Extract the (X, Y) coordinate from the center of the cell holding the provided text.  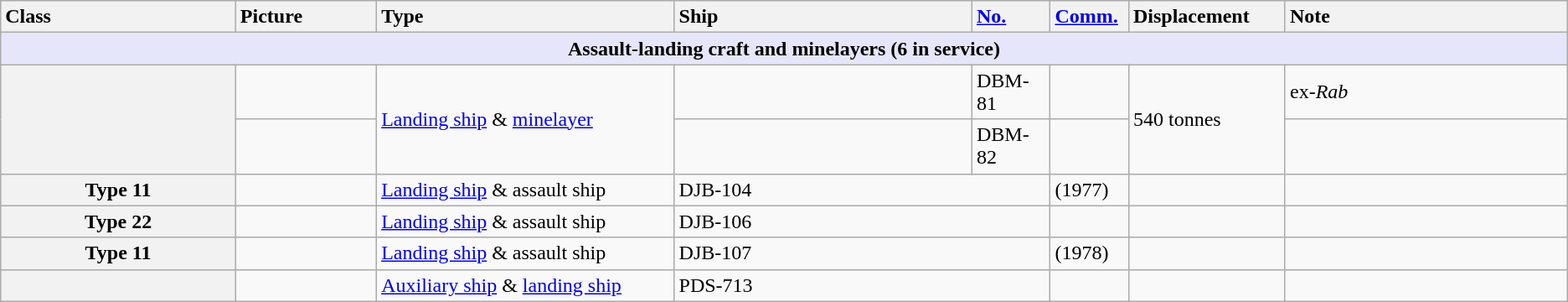
Picture (306, 17)
DJB-107 (863, 253)
DBM-81 (1011, 92)
540 tonnes (1206, 119)
Auxiliary ship & landing ship (526, 285)
PDS-713 (863, 285)
Ship (823, 17)
Displacement (1206, 17)
Class (119, 17)
Comm. (1090, 17)
DJB-106 (863, 221)
Assault-landing craft and minelayers (6 in service) (784, 49)
Type (526, 17)
Note (1426, 17)
DBM-82 (1011, 146)
ex-Rab (1426, 92)
(1978) (1090, 253)
Type 22 (119, 221)
(1977) (1090, 190)
DJB-104 (863, 190)
Landing ship & minelayer (526, 119)
No. (1011, 17)
